Search for the cell housing the specified text and yield its (x, y) center coordinate. 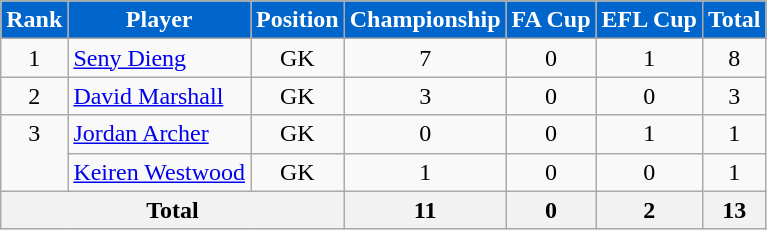
Rank (34, 20)
Jordan Archer (160, 134)
Position (297, 20)
8 (734, 58)
EFL Cup (649, 20)
11 (425, 210)
7 (425, 58)
David Marshall (160, 96)
13 (734, 210)
Keiren Westwood (160, 172)
Championship (425, 20)
Player (160, 20)
FA Cup (551, 20)
Seny Dieng (160, 58)
